From the cell containing the given text, extract its center point as [X, Y] coordinate. 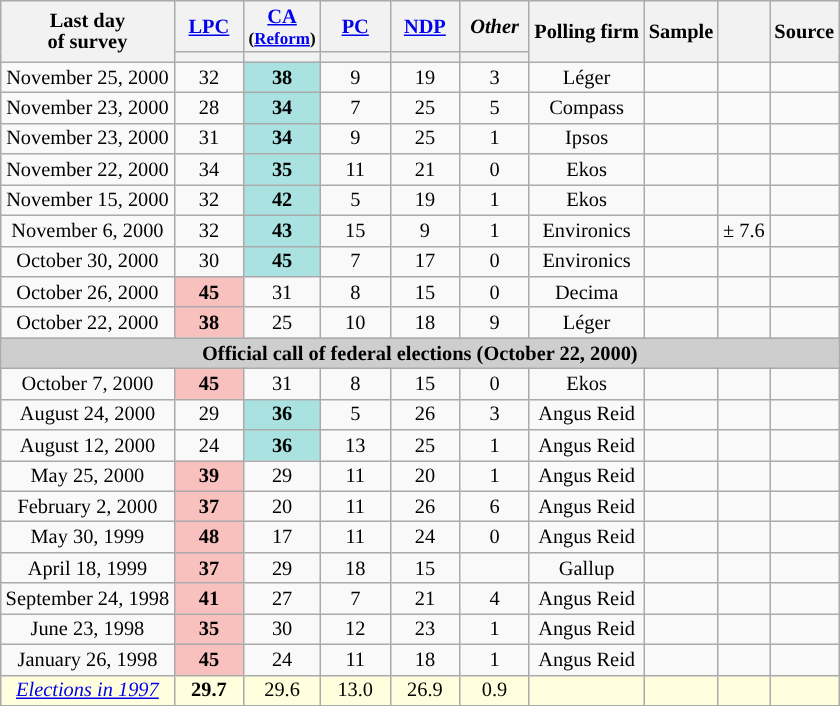
13.0 [355, 690]
10 [355, 322]
Compass [586, 108]
January 26, 1998 [88, 660]
Other [495, 26]
Elections in 1997 [88, 690]
48 [209, 538]
November 25, 2000 [88, 78]
August 12, 2000 [88, 446]
13 [355, 446]
0.9 [495, 690]
NDP [425, 26]
Ipsos [586, 138]
May 30, 1999 [88, 538]
October 30, 2000 [88, 262]
November 6, 2000 [88, 230]
February 2, 2000 [88, 506]
June 23, 1998 [88, 628]
27 [282, 598]
4 [495, 598]
October 22, 2000 [88, 322]
August 24, 2000 [88, 414]
PC [355, 26]
23 [425, 628]
November 22, 2000 [88, 170]
April 18, 1999 [88, 568]
October 7, 2000 [88, 384]
Decima [586, 292]
43 [282, 230]
Last day of survey [88, 30]
Sample [681, 30]
29.6 [282, 690]
October 26, 2000 [88, 292]
CA (Reform) [282, 26]
28 [209, 108]
29.7 [209, 690]
May 25, 2000 [88, 476]
± 7.6 [744, 230]
September 24, 1998 [88, 598]
November 15, 2000 [88, 200]
Gallup [586, 568]
6 [495, 506]
26.9 [425, 690]
Source [804, 30]
Polling firm [586, 30]
42 [282, 200]
Official call of federal elections (October 22, 2000) [420, 354]
12 [355, 628]
LPC [209, 26]
41 [209, 598]
39 [209, 476]
